Return [x, y] of the center of cell containing provided text 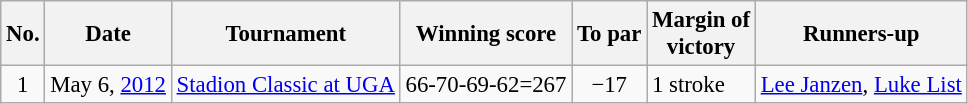
−17 [610, 85]
Tournament [286, 34]
66-70-69-62=267 [486, 85]
Winning score [486, 34]
1 stroke [702, 85]
Stadion Classic at UGA [286, 85]
To par [610, 34]
May 6, 2012 [108, 85]
Runners-up [861, 34]
Lee Janzen, Luke List [861, 85]
Margin ofvictory [702, 34]
1 [23, 85]
No. [23, 34]
Date [108, 34]
